Provide the (x, y) coordinate of the cell's center where the given text is located.  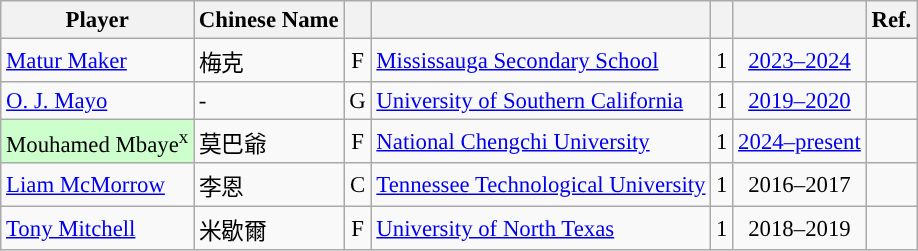
University of Southern California (541, 101)
梅克 (269, 61)
Matur Maker (98, 61)
C (358, 185)
G (358, 101)
李恩 (269, 185)
莫巴爺 (269, 142)
2024–present (800, 142)
Tony Mitchell (98, 229)
- (269, 101)
Chinese Name (269, 20)
2019–2020 (800, 101)
Ref. (891, 20)
National Chengchi University (541, 142)
Tennessee Technological University (541, 185)
Mouhamed Mbayex (98, 142)
University of North Texas (541, 229)
Player (98, 20)
O. J. Mayo (98, 101)
Liam McMorrow (98, 185)
米歇爾 (269, 229)
2018–2019 (800, 229)
2023–2024 (800, 61)
Mississauga Secondary School (541, 61)
2016–2017 (800, 185)
